Search for the cell housing the specified text and yield its (x, y) center coordinate. 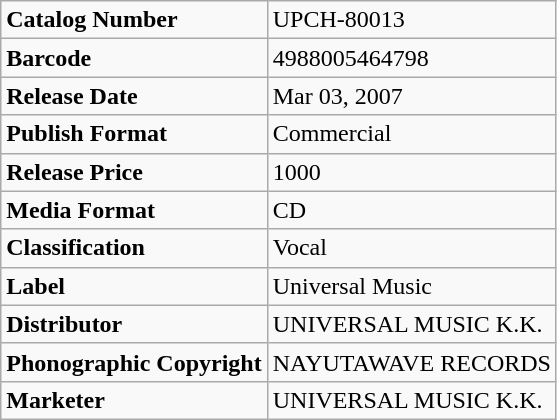
Distributor (134, 324)
Classification (134, 248)
Phonographic Copyright (134, 362)
Commercial (412, 134)
1000 (412, 172)
CD (412, 210)
Catalog Number (134, 20)
UPCH-80013 (412, 20)
Mar 03, 2007 (412, 96)
4988005464798 (412, 58)
NAYUTAWAVE RECORDS (412, 362)
Media Format (134, 210)
Release Date (134, 96)
Label (134, 286)
Universal Music (412, 286)
Marketer (134, 400)
Release Price (134, 172)
Publish Format (134, 134)
Barcode (134, 58)
Vocal (412, 248)
